Return the (x, y) coordinate for the center point of the cell that contains the specified text.  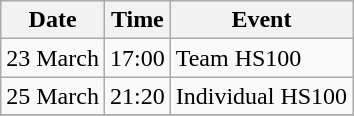
Individual HS100 (261, 96)
17:00 (137, 58)
Team HS100 (261, 58)
Event (261, 20)
23 March (53, 58)
Date (53, 20)
25 March (53, 96)
Time (137, 20)
21:20 (137, 96)
